Provide the [X, Y] coordinate of the cell's center where the given text is located.  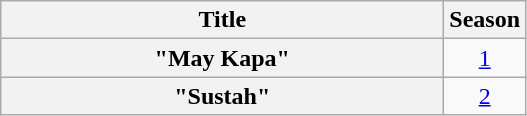
2 [485, 96]
"May Kapa" [222, 58]
Season [485, 20]
"Sustah" [222, 96]
1 [485, 58]
Title [222, 20]
